Extract the [x, y] coordinate from the center of the cell holding the provided text.  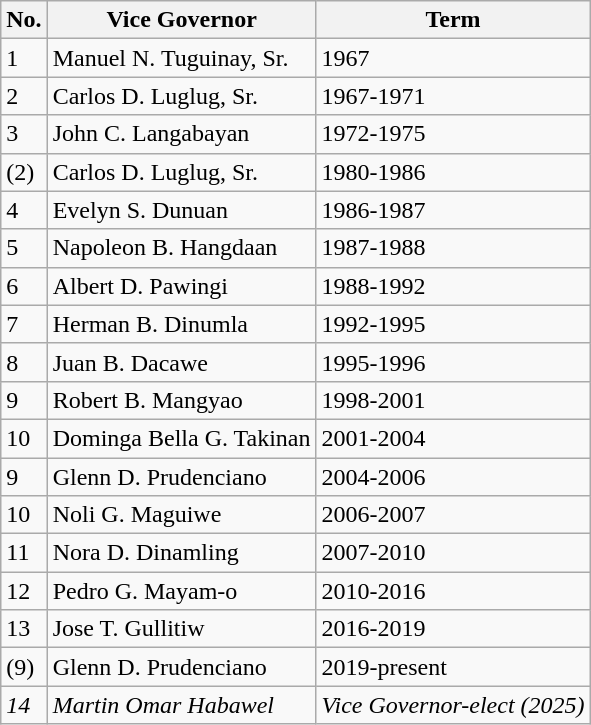
Robert B. Mangyao [182, 400]
John C. Langabayan [182, 134]
Jose T. Gullitiw [182, 629]
Vice Governor-elect (2025) [453, 705]
14 [24, 705]
No. [24, 20]
12 [24, 591]
2004-2006 [453, 477]
1986-1987 [453, 210]
Manuel N. Tuguinay, Sr. [182, 58]
Napoleon B. Hangdaan [182, 248]
2006-2007 [453, 515]
Dominga Bella G. Takinan [182, 438]
Pedro G. Mayam-o [182, 591]
3 [24, 134]
Martin Omar Habawel [182, 705]
13 [24, 629]
1 [24, 58]
1987-1988 [453, 248]
Vice Governor [182, 20]
1967-1971 [453, 96]
6 [24, 286]
4 [24, 210]
Albert D. Pawingi [182, 286]
1988-1992 [453, 286]
2010-2016 [453, 591]
5 [24, 248]
1967 [453, 58]
(2) [24, 172]
(9) [24, 667]
8 [24, 362]
Term [453, 20]
1992-1995 [453, 324]
Nora D. Dinamling [182, 553]
7 [24, 324]
Juan B. Dacawe [182, 362]
1972-1975 [453, 134]
2007-2010 [453, 553]
Evelyn S. Dunuan [182, 210]
2019-present [453, 667]
1980-1986 [453, 172]
Noli G. Maguiwe [182, 515]
2 [24, 96]
2016-2019 [453, 629]
Herman B. Dinumla [182, 324]
1998-2001 [453, 400]
11 [24, 553]
2001-2004 [453, 438]
1995-1996 [453, 362]
